Return (x, y) of the center of cell containing provided text 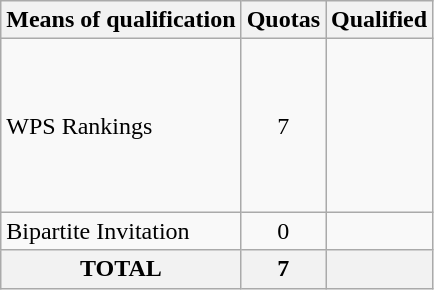
Qualified (380, 20)
Bipartite Invitation (121, 231)
Means of qualification (121, 20)
WPS Rankings (121, 126)
0 (283, 231)
TOTAL (121, 269)
Quotas (283, 20)
